Locate the cell with the specified text and output its [x, y] center coordinate. 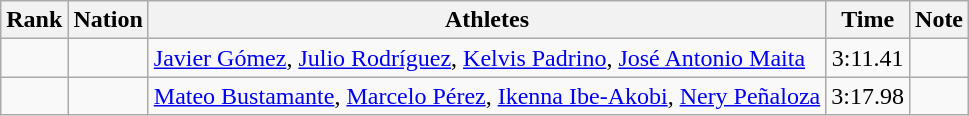
Time [868, 20]
Javier Gómez, Julio Rodríguez, Kelvis Padrino, José Antonio Maita [487, 58]
Rank [34, 20]
Note [940, 20]
Mateo Bustamante, Marcelo Pérez, Ikenna Ibe-Akobi, Nery Peñaloza [487, 96]
Nation [108, 20]
3:17.98 [868, 96]
Athletes [487, 20]
3:11.41 [868, 58]
